Scan for the cell matching the given text and deliver its [X, Y] coordinate at center. 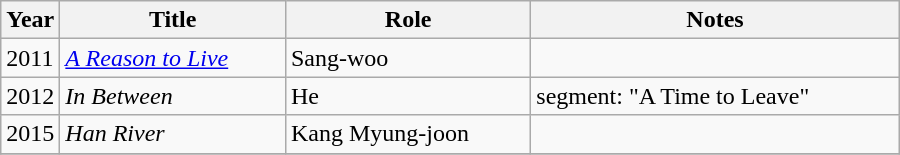
2012 [30, 96]
2015 [30, 134]
2011 [30, 58]
Kang Myung-joon [408, 134]
Sang-woo [408, 58]
In Between [173, 96]
segment: "A Time to Leave" [715, 96]
Role [408, 20]
Title [173, 20]
Year [30, 20]
A Reason to Live [173, 58]
Han River [173, 134]
He [408, 96]
Notes [715, 20]
